For the text-containing cell, return its midpoint in (x, y) coordinate format. 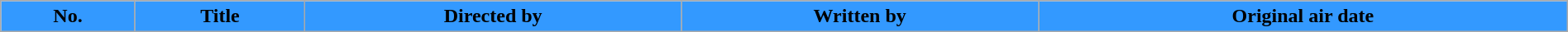
Written by (860, 16)
No. (68, 16)
Original air date (1303, 16)
Directed by (493, 16)
Title (220, 16)
